Output the [X, Y] coordinate of the center of the cell containing the given text.  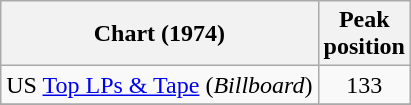
US Top LPs & Tape (Billboard) [160, 85]
133 [364, 85]
Chart (1974) [160, 34]
Peakposition [364, 34]
